For the text-containing cell, return its midpoint in [x, y] coordinate format. 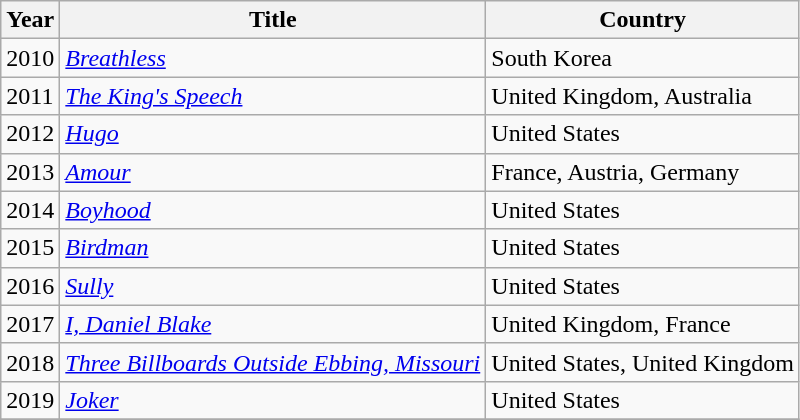
2012 [30, 134]
Country [643, 20]
South Korea [643, 58]
United States, United Kingdom [643, 362]
The King's Speech [273, 96]
Joker [273, 400]
Boyhood [273, 210]
Amour [273, 172]
2018 [30, 362]
2014 [30, 210]
2015 [30, 248]
Birdman [273, 248]
Sully [273, 286]
Three Billboards Outside Ebbing, Missouri [273, 362]
Year [30, 20]
France, Austria, Germany [643, 172]
2019 [30, 400]
2013 [30, 172]
2016 [30, 286]
United Kingdom, France [643, 324]
Breathless [273, 58]
Title [273, 20]
2017 [30, 324]
2011 [30, 96]
Hugo [273, 134]
2010 [30, 58]
I, Daniel Blake [273, 324]
United Kingdom, Australia [643, 96]
